Pinpoint the cell where the given text exists, returning its [X, Y] midpoint coordinate. 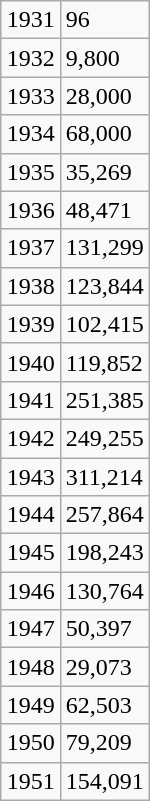
48,471 [104, 210]
198,243 [104, 553]
1941 [30, 400]
1942 [30, 438]
1944 [30, 515]
1945 [30, 553]
249,255 [104, 438]
1937 [30, 248]
68,000 [104, 134]
1931 [30, 20]
123,844 [104, 286]
311,214 [104, 477]
131,299 [104, 248]
1948 [30, 667]
130,764 [104, 591]
1936 [30, 210]
9,800 [104, 58]
62,503 [104, 705]
1933 [30, 96]
50,397 [104, 629]
1951 [30, 781]
119,852 [104, 362]
28,000 [104, 96]
251,385 [104, 400]
96 [104, 20]
1938 [30, 286]
1949 [30, 705]
1934 [30, 134]
1940 [30, 362]
1947 [30, 629]
1946 [30, 591]
29,073 [104, 667]
79,209 [104, 743]
1932 [30, 58]
154,091 [104, 781]
102,415 [104, 324]
1950 [30, 743]
257,864 [104, 515]
35,269 [104, 172]
1943 [30, 477]
1935 [30, 172]
1939 [30, 324]
